Locate the cell with the specified text and output its [x, y] center coordinate. 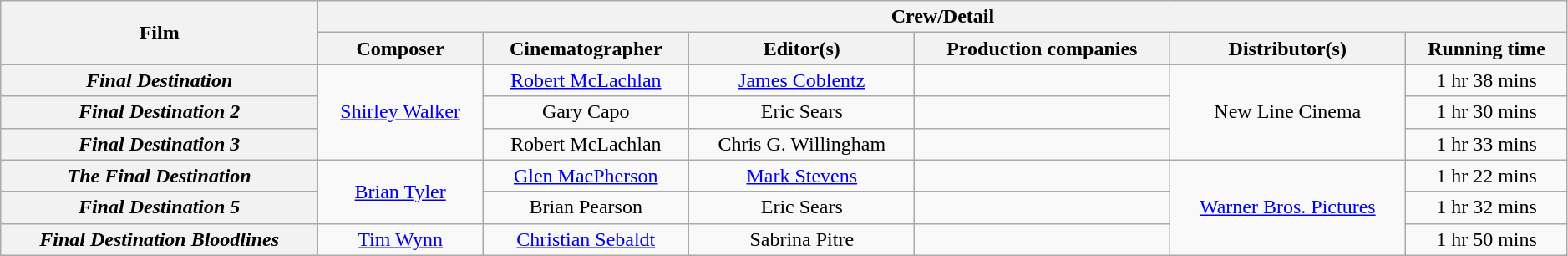
1 hr 33 mins [1487, 144]
Gary Capo [586, 112]
1 hr 50 mins [1487, 239]
Editor(s) [802, 49]
Chris G. Willingham [802, 144]
1 hr 32 mins [1487, 207]
Crew/Detail [943, 17]
1 hr 30 mins [1487, 112]
Warner Bros. Pictures [1288, 207]
1 hr 22 mins [1487, 176]
Tim Wynn [401, 239]
1 hr 38 mins [1487, 80]
New Line Cinema [1288, 112]
Mark Stevens [802, 176]
Final Destination 2 [160, 112]
James Coblentz [802, 80]
Glen MacPherson [586, 176]
Final Destination 5 [160, 207]
Final Destination 3 [160, 144]
Brian Pearson [586, 207]
Production companies [1043, 49]
Film [160, 33]
Running time [1487, 49]
Distributor(s) [1288, 49]
Sabrina Pitre [802, 239]
Cinematographer [586, 49]
The Final Destination [160, 176]
Final Destination [160, 80]
Shirley Walker [401, 112]
Final Destination Bloodlines [160, 239]
Christian Sebaldt [586, 239]
Composer [401, 49]
Brian Tyler [401, 192]
